Capture the cell that displays the provided text and extract its (X, Y) central coordinate. 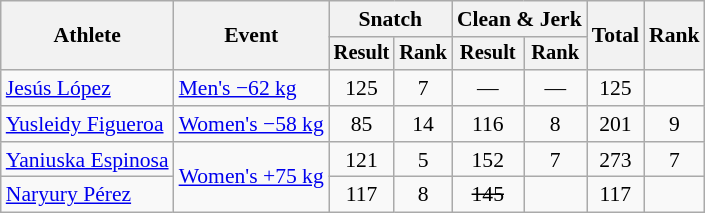
Snatch (390, 19)
Yusleidy Figueroa (88, 124)
152 (488, 160)
Jesús López (88, 88)
273 (616, 160)
5 (423, 160)
Yaniuska Espinosa (88, 160)
9 (674, 124)
85 (362, 124)
Athlete (88, 36)
Women's −58 kg (252, 124)
Naryury Pérez (88, 195)
Clean & Jerk (520, 19)
14 (423, 124)
Men's −62 kg (252, 88)
121 (362, 160)
Event (252, 36)
Women's +75 kg (252, 178)
116 (488, 124)
145 (488, 195)
Total (616, 36)
201 (616, 124)
